Extract the [X, Y] coordinate from the center of the cell holding the provided text.  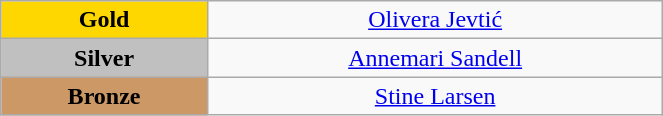
Gold [104, 20]
Annemari Sandell [434, 58]
Stine Larsen [434, 96]
Silver [104, 58]
Olivera Jevtić [434, 20]
Bronze [104, 96]
